From the cell containing the given text, extract its center point as [X, Y] coordinate. 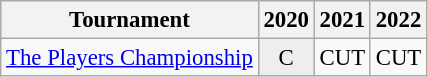
Tournament [130, 20]
The Players Championship [130, 58]
2020 [286, 20]
2022 [398, 20]
C [286, 58]
2021 [342, 20]
